Provide the [x, y] coordinate of the cell's center where the given text is located.  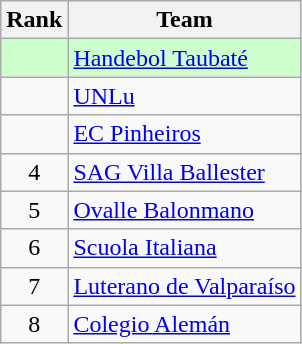
Luterano de Valparaíso [184, 286]
5 [34, 210]
Handebol Taubaté [184, 58]
Colegio Alemán [184, 324]
4 [34, 172]
Rank [34, 20]
SAG Villa Ballester [184, 172]
Ovalle Balonmano [184, 210]
7 [34, 286]
Scuola Italiana [184, 248]
UNLu [184, 96]
8 [34, 324]
EC Pinheiros [184, 134]
Team [184, 20]
6 [34, 248]
